Determine the [X, Y] coordinate at the center of the cell enclosing the given text.  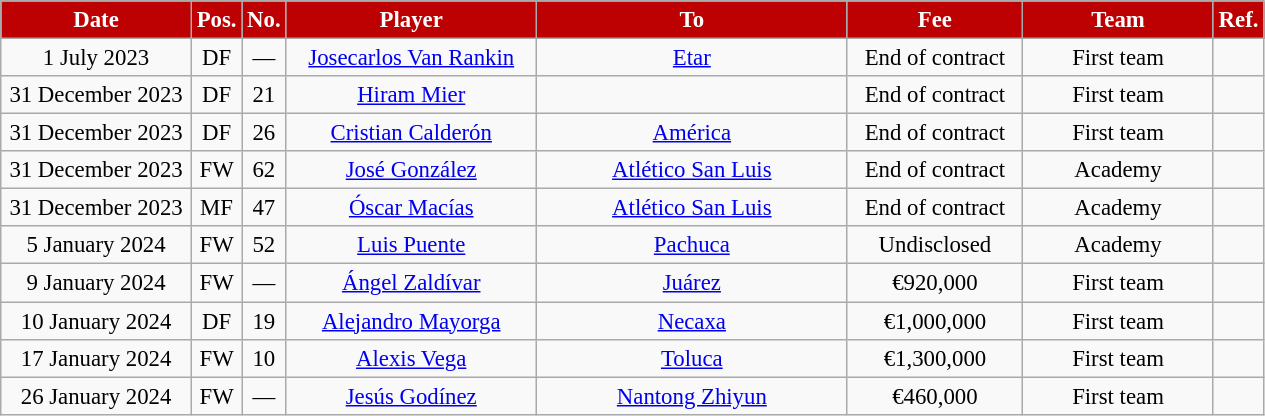
Date [96, 20]
Pachuca [692, 245]
52 [264, 245]
€920,000 [935, 283]
€460,000 [935, 396]
Necaxa [692, 321]
Cristian Calderón [412, 133]
Nantong Zhiyun [692, 396]
10 January 2024 [96, 321]
Pos. [216, 20]
América [692, 133]
José González [412, 170]
1 July 2023 [96, 58]
Josecarlos Van Rankin [412, 58]
Toluca [692, 358]
€1,000,000 [935, 321]
47 [264, 208]
Undisclosed [935, 245]
Player [412, 20]
Óscar Macías [412, 208]
No. [264, 20]
Ángel Zaldívar [412, 283]
Alexis Vega [412, 358]
21 [264, 95]
Team [1118, 20]
26 [264, 133]
Juárez [692, 283]
MF [216, 208]
Luis Puente [412, 245]
Ref. [1238, 20]
5 January 2024 [96, 245]
17 January 2024 [96, 358]
Fee [935, 20]
€1,300,000 [935, 358]
Alejandro Mayorga [412, 321]
Etar [692, 58]
Hiram Mier [412, 95]
9 January 2024 [96, 283]
To [692, 20]
19 [264, 321]
62 [264, 170]
10 [264, 358]
Jesús Godínez [412, 396]
26 January 2024 [96, 396]
